Find where the given text appears and provide that cell's center as [X, Y] coordinate. 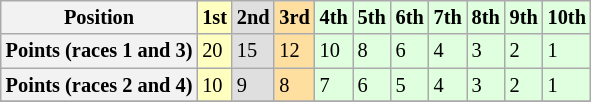
5 [410, 85]
2nd [254, 17]
Points (races 1 and 3) [100, 51]
7th [448, 17]
15 [254, 51]
9th [524, 17]
12 [294, 51]
5th [372, 17]
20 [214, 51]
6th [410, 17]
9 [254, 85]
10th [567, 17]
4th [334, 17]
Position [100, 17]
8th [486, 17]
Points (races 2 and 4) [100, 85]
3rd [294, 17]
7 [334, 85]
1st [214, 17]
